Provide the [x, y] coordinate of the cell's center where the given text is located.  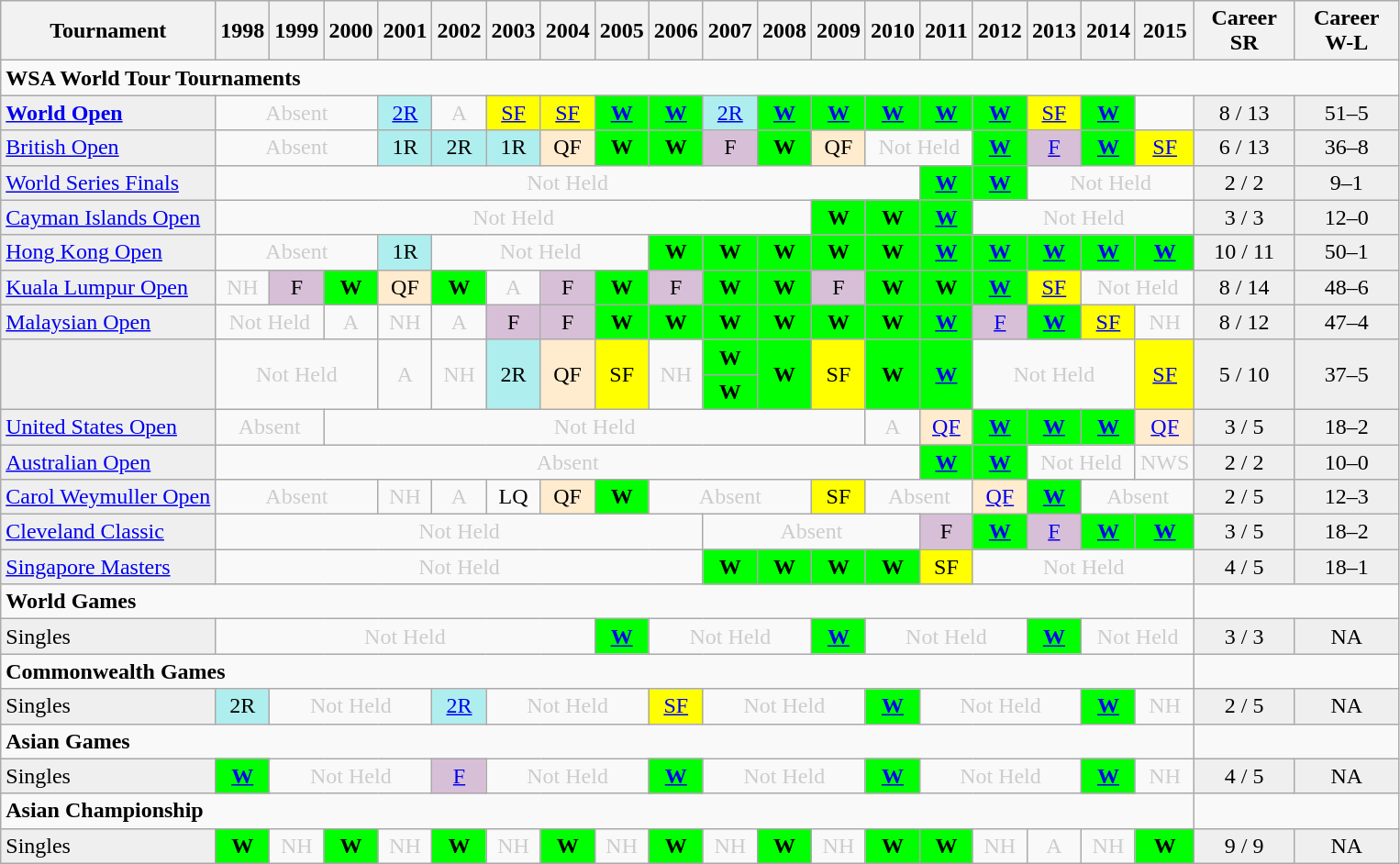
World Series Finals [108, 183]
10 / 11 [1244, 252]
2008 [783, 31]
Cleveland Classic [108, 532]
2012 [1000, 31]
47–4 [1347, 322]
2003 [514, 31]
2002 [459, 31]
Asian Games [598, 741]
8 / 12 [1244, 322]
Malaysian Open [108, 322]
8 / 14 [1244, 287]
18–1 [1347, 567]
2001 [406, 31]
2000 [350, 31]
2005 [622, 31]
World Games [598, 602]
1998 [242, 31]
51–5 [1347, 113]
9 / 9 [1244, 846]
Carol Weymuller Open [108, 497]
Career W-L [1347, 31]
Career SR [1244, 31]
2013 [1053, 31]
48–6 [1347, 287]
2007 [730, 31]
2015 [1164, 31]
9–1 [1347, 183]
12–3 [1347, 497]
Asian Championship [598, 811]
6 / 13 [1244, 148]
NWS [1164, 461]
LQ [514, 497]
World Open [108, 113]
5 / 10 [1244, 374]
2010 [892, 31]
2014 [1108, 31]
37–5 [1347, 374]
Australian Open [108, 461]
Singapore Masters [108, 567]
Tournament [108, 31]
British Open [108, 148]
10–0 [1347, 461]
1999 [297, 31]
12–0 [1347, 217]
Hong Kong Open [108, 252]
WSA World Tour Tournaments [700, 78]
Kuala Lumpur Open [108, 287]
2004 [567, 31]
2011 [947, 31]
2006 [675, 31]
2009 [839, 31]
Cayman Islands Open [108, 217]
36–8 [1347, 148]
United States Open [108, 426]
50–1 [1347, 252]
8 / 13 [1244, 113]
Commonwealth Games [598, 671]
